Provide the (x, y) coordinate of the cell's center where the given text is located.  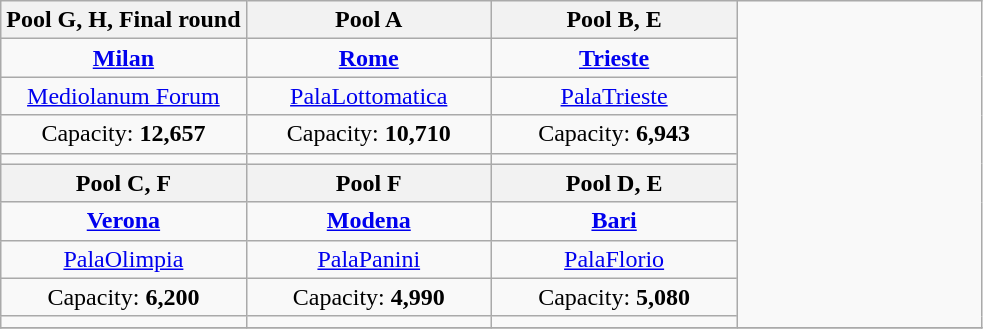
Pool C, F (124, 183)
PalaTrieste (614, 96)
Mediolanum Forum (124, 96)
Capacity: 12,657 (124, 134)
Pool D, E (614, 183)
Pool A (368, 20)
Capacity: 5,080 (614, 297)
Modena (368, 221)
Capacity: 10,710 (368, 134)
Verona (124, 221)
PalaOlimpia (124, 259)
PalaLottomatica (368, 96)
Milan (124, 58)
Capacity: 4,990 (368, 297)
Trieste (614, 58)
PalaFlorio (614, 259)
Pool F (368, 183)
Rome (368, 58)
Capacity: 6,943 (614, 134)
Pool G, H, Final round (124, 20)
Bari (614, 221)
PalaPanini (368, 259)
Capacity: 6,200 (124, 297)
Pool B, E (614, 20)
